From the cell containing the given text, extract its center point as [X, Y] coordinate. 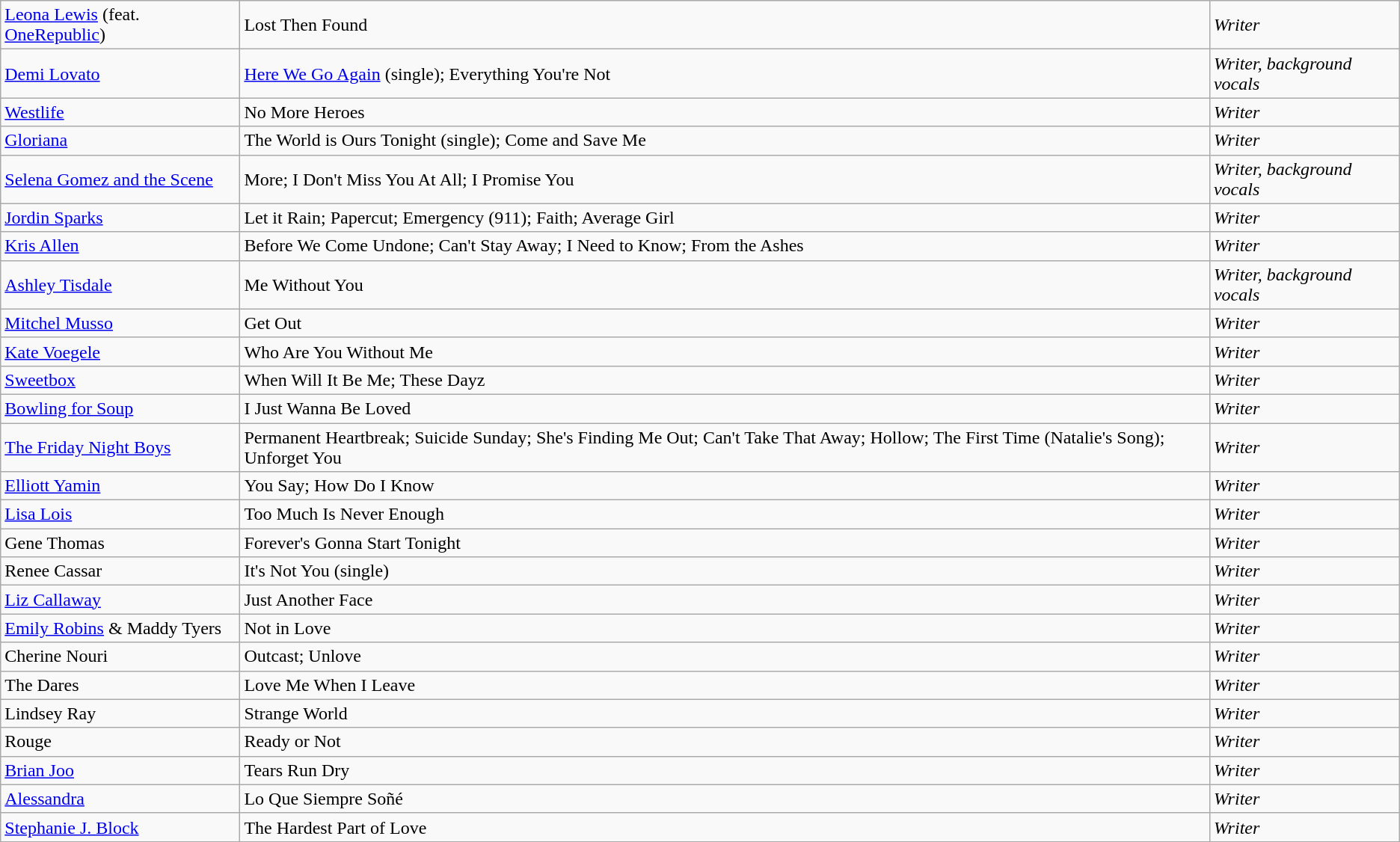
Bowling for Soup [120, 408]
Gloriana [120, 141]
Strange World [725, 713]
Sweetbox [120, 380]
Kris Allen [120, 246]
Elliott Yamin [120, 486]
Kate Voegele [120, 351]
Lindsey Ray [120, 713]
The Friday Night Boys [120, 447]
Here We Go Again (single); Everything You're Not [725, 73]
Love Me When I Leave [725, 685]
Cherine Nouri [120, 657]
Brian Joo [120, 770]
When Will It Be Me; These Dayz [725, 380]
Not in Love [725, 628]
Mitchel Musso [120, 323]
The Dares [120, 685]
Liz Callaway [120, 600]
Lost Then Found [725, 25]
Just Another Face [725, 600]
Before We Come Undone; Can't Stay Away; I Need to Know; From the Ashes [725, 246]
I Just Wanna Be Loved [725, 408]
It's Not You (single) [725, 571]
Permanent Heartbreak; Suicide Sunday; She's Finding Me Out; Can't Take That Away; Hollow; The First Time (Natalie's Song); Unforget You [725, 447]
Jordin Sparks [120, 218]
Me Without You [725, 284]
Westlife [120, 112]
Let it Rain; Papercut; Emergency (911); Faith; Average Girl [725, 218]
Lo Que Siempre Soñé [725, 799]
Ready or Not [725, 742]
You Say; How Do I Know [725, 486]
Get Out [725, 323]
The Hardest Part of Love [725, 827]
Gene Thomas [120, 543]
The World is Ours Tonight (single); Come and Save Me [725, 141]
Selena Gomez and the Scene [120, 179]
Demi Lovato [120, 73]
Renee Cassar [120, 571]
Too Much Is Never Enough [725, 514]
Rouge [120, 742]
No More Heroes [725, 112]
More; I Don't Miss You At All; I Promise You [725, 179]
Stephanie J. Block [120, 827]
Tears Run Dry [725, 770]
Who Are You Without Me [725, 351]
Leona Lewis (feat. OneRepublic) [120, 25]
Lisa Lois [120, 514]
Emily Robins & Maddy Tyers [120, 628]
Ashley Tisdale [120, 284]
Alessandra [120, 799]
Outcast; Unlove [725, 657]
Forever's Gonna Start Tonight [725, 543]
